Determine the [x, y] coordinate at the center of the cell enclosing the given text.  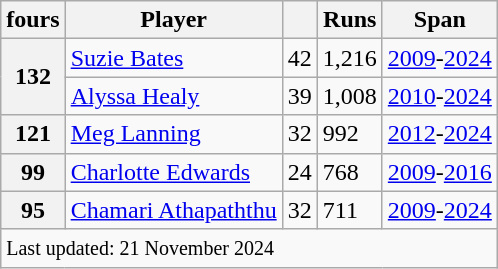
768 [350, 172]
2012-2024 [440, 134]
132 [33, 77]
Charlotte Edwards [174, 172]
Last updated: 21 November 2024 [250, 248]
Meg Lanning [174, 134]
42 [300, 58]
Chamari Athapaththu [174, 210]
2010-2024 [440, 96]
95 [33, 210]
992 [350, 134]
1,008 [350, 96]
Player [174, 20]
711 [350, 210]
39 [300, 96]
24 [300, 172]
99 [33, 172]
2009-2016 [440, 172]
121 [33, 134]
Span [440, 20]
fours [33, 20]
1,216 [350, 58]
Suzie Bates [174, 58]
Alyssa Healy [174, 96]
Runs [350, 20]
